Search for the cell housing the specified text and yield its [X, Y] center coordinate. 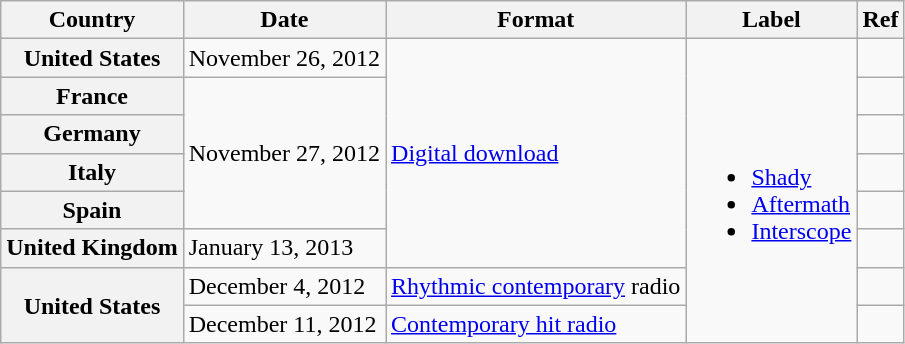
Label [772, 20]
United Kingdom [92, 248]
December 4, 2012 [284, 286]
Rhythmic contemporary radio [536, 286]
January 13, 2013 [284, 248]
Date [284, 20]
Contemporary hit radio [536, 324]
Digital download [536, 153]
Spain [92, 210]
France [92, 96]
November 27, 2012 [284, 153]
Italy [92, 172]
November 26, 2012 [284, 58]
ShadyAftermathInterscope [772, 191]
Format [536, 20]
Germany [92, 134]
Country [92, 20]
Ref [880, 20]
December 11, 2012 [284, 324]
